Provide the (X, Y) coordinate of the cell's center where the given text is located.  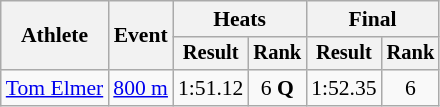
6 Q (277, 88)
Event (140, 36)
Athlete (55, 36)
Final (372, 19)
800 m (140, 88)
1:51.12 (210, 88)
Heats (240, 19)
Tom Elmer (55, 88)
1:52.35 (344, 88)
6 (411, 88)
